Identify which cell holds the provided text, then report its (X, Y) central coordinate. 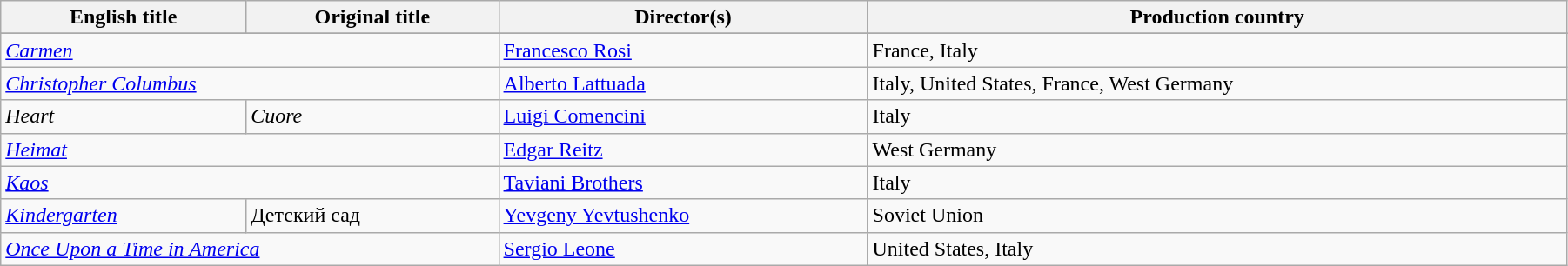
Kindergarten (124, 216)
Production country (1216, 17)
Heart (124, 116)
Alberto Lattuada (683, 83)
Carmen (250, 50)
Christopher Columbus (250, 83)
Once Upon a Time in America (250, 249)
Original title (372, 17)
Kaos (250, 183)
Francesco Rosi (683, 50)
English title (124, 17)
Sergio Leone (683, 249)
France, Italy (1216, 50)
Heimat (250, 150)
West Germany (1216, 150)
Soviet Union (1216, 216)
Cuore (372, 116)
United States, Italy (1216, 249)
Italy, United States, France, West Germany (1216, 83)
Director(s) (683, 17)
Luigi Comencini (683, 116)
Детский сад (372, 216)
Edgar Reitz (683, 150)
Taviani Brothers (683, 183)
Yevgeny Yevtushenko (683, 216)
